Determine the (X, Y) coordinate at the center of the cell enclosing the given text.  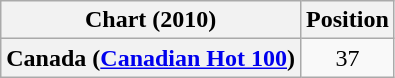
37 (348, 58)
Chart (2010) (151, 20)
Position (348, 20)
Canada (Canadian Hot 100) (151, 58)
